Detect which cell encompasses the target text, then output its [X, Y] center coordinate. 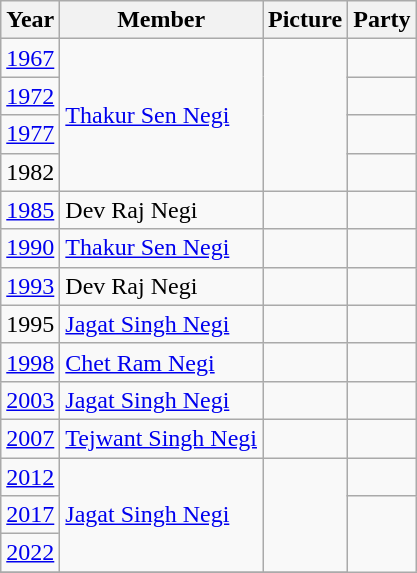
1995 [30, 324]
1993 [30, 286]
1990 [30, 248]
Member [162, 20]
Year [30, 20]
2003 [30, 400]
1982 [30, 172]
Party [382, 20]
1967 [30, 58]
2012 [30, 477]
Picture [304, 20]
2007 [30, 438]
Tejwant Singh Negi [162, 438]
2022 [30, 553]
1998 [30, 362]
2017 [30, 515]
Chet Ram Negi [162, 362]
1972 [30, 96]
1977 [30, 134]
1985 [30, 210]
